Find where the given text appears and provide that cell's center as (X, Y) coordinate. 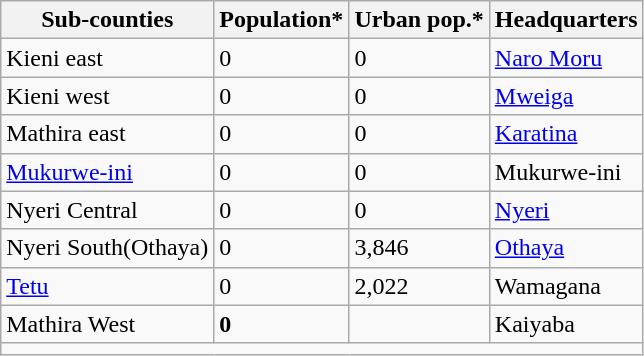
Tetu (108, 286)
Kieni east (108, 58)
Population* (282, 20)
Othaya (566, 248)
Urban pop.* (419, 20)
Headquarters (566, 20)
Mathira West (108, 324)
Kaiyaba (566, 324)
Wamagana (566, 286)
Nyeri (566, 210)
Sub-counties (108, 20)
Nyeri Central (108, 210)
3,846 (419, 248)
Mweiga (566, 96)
Naro Moru (566, 58)
Karatina (566, 134)
Kieni west (108, 96)
2,022 (419, 286)
Mathira east (108, 134)
Nyeri South(Othaya) (108, 248)
